Provide the (x, y) coordinate of the cell's center where the given text is located.  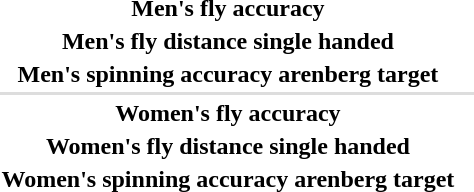
Women's fly accuracy (228, 113)
Men's spinning accuracy arenberg target (228, 74)
Men's fly distance single handed (228, 41)
Women's fly distance single handed (228, 146)
